Determine the [X, Y] coordinate at the center of the cell enclosing the given text.  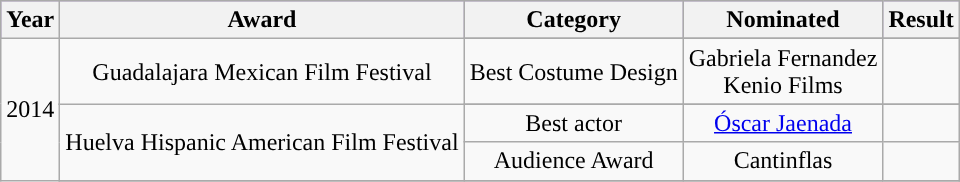
Best Costume Design [574, 72]
Audience Award [574, 161]
Óscar Jaenada [783, 123]
Best actor [574, 123]
Gabriela Fernandez Kenio Films [783, 72]
Category [574, 20]
Cantinflas [783, 161]
Guadalajara Mexican Film Festival [262, 72]
Year [30, 20]
Award [262, 20]
Huelva Hispanic American Film Festival [262, 142]
Result [921, 20]
Nominated [783, 20]
2014 [30, 110]
